From the cell containing the given text, extract its center point as (X, Y) coordinate. 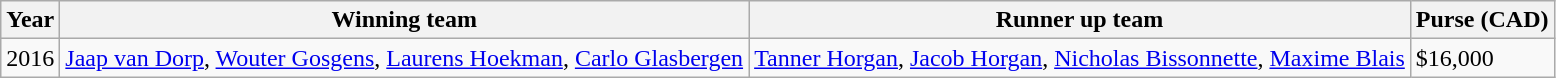
Runner up team (1080, 20)
Year (30, 20)
Tanner Horgan, Jacob Horgan, Nicholas Bissonnette, Maxime Blais (1080, 58)
$16,000 (1482, 58)
Purse (CAD) (1482, 20)
Jaap van Dorp, Wouter Gosgens, Laurens Hoekman, Carlo Glasbergen (404, 58)
2016 (30, 58)
Winning team (404, 20)
